Capture the cell that displays the provided text and extract its (x, y) central coordinate. 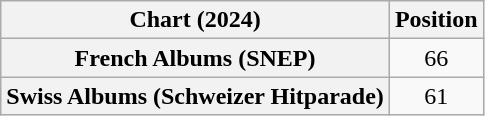
Position (436, 20)
Chart (2024) (196, 20)
Swiss Albums (Schweizer Hitparade) (196, 96)
61 (436, 96)
66 (436, 58)
French Albums (SNEP) (196, 58)
